For the text-containing cell, return its midpoint in [X, Y] coordinate format. 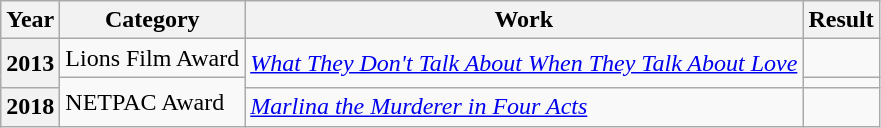
Result [841, 20]
Category [152, 20]
Lions Film Award [152, 58]
NETPAC Award [152, 102]
What They Don't Talk About When They Talk About Love [524, 64]
2013 [30, 64]
2018 [30, 107]
Year [30, 20]
Marlina the Murderer in Four Acts [524, 107]
Work [524, 20]
